Find where the given text appears and provide that cell's center as (x, y) coordinate. 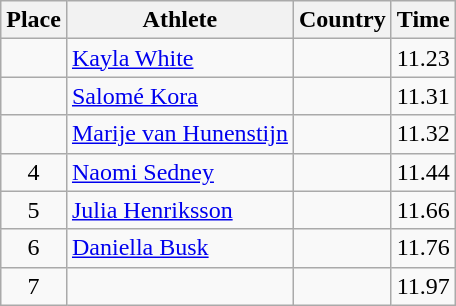
Julia Henriksson (180, 210)
11.66 (423, 210)
11.76 (423, 248)
4 (34, 172)
11.32 (423, 134)
11.23 (423, 58)
5 (34, 210)
Time (423, 20)
Salomé Kora (180, 96)
11.97 (423, 286)
Athlete (180, 20)
Marije van Hunenstijn (180, 134)
6 (34, 248)
Daniella Busk (180, 248)
Country (342, 20)
Kayla White (180, 58)
11.31 (423, 96)
7 (34, 286)
Place (34, 20)
Naomi Sedney (180, 172)
11.44 (423, 172)
